From the cell containing the given text, extract its center point as [X, Y] coordinate. 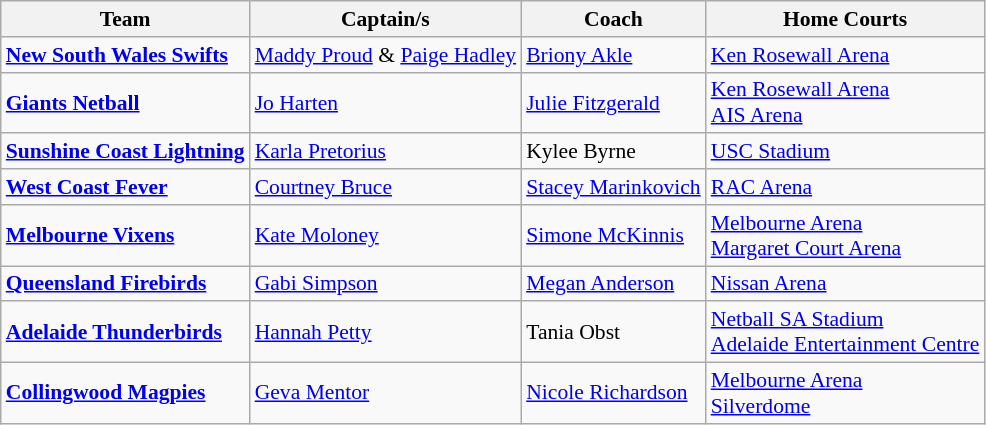
Nicole Richardson [614, 394]
Nissan Arena [846, 284]
Queensland Firebirds [126, 284]
Adelaide Thunderbirds [126, 332]
Coach [614, 19]
Captain/s [386, 19]
Team [126, 19]
USC Stadium [846, 152]
Home Courts [846, 19]
Megan Anderson [614, 284]
Maddy Proud & Paige Hadley [386, 55]
Simone McKinnis [614, 236]
Collingwood Magpies [126, 394]
Netball SA StadiumAdelaide Entertainment Centre [846, 332]
New South Wales Swifts [126, 55]
Julie Fitzgerald [614, 102]
Gabi Simpson [386, 284]
Giants Netball [126, 102]
Kate Moloney [386, 236]
RAC Arena [846, 187]
Melbourne Vixens [126, 236]
Melbourne ArenaMargaret Court Arena [846, 236]
Melbourne ArenaSilverdome [846, 394]
Briony Akle [614, 55]
Kylee Byrne [614, 152]
Jo Harten [386, 102]
Stacey Marinkovich [614, 187]
Sunshine Coast Lightning [126, 152]
Ken Rosewall ArenaAIS Arena [846, 102]
Ken Rosewall Arena [846, 55]
West Coast Fever [126, 187]
Courtney Bruce [386, 187]
Karla Pretorius [386, 152]
Hannah Petty [386, 332]
Geva Mentor [386, 394]
Tania Obst [614, 332]
